Determine the [X, Y] coordinate at the center of the cell enclosing the given text.  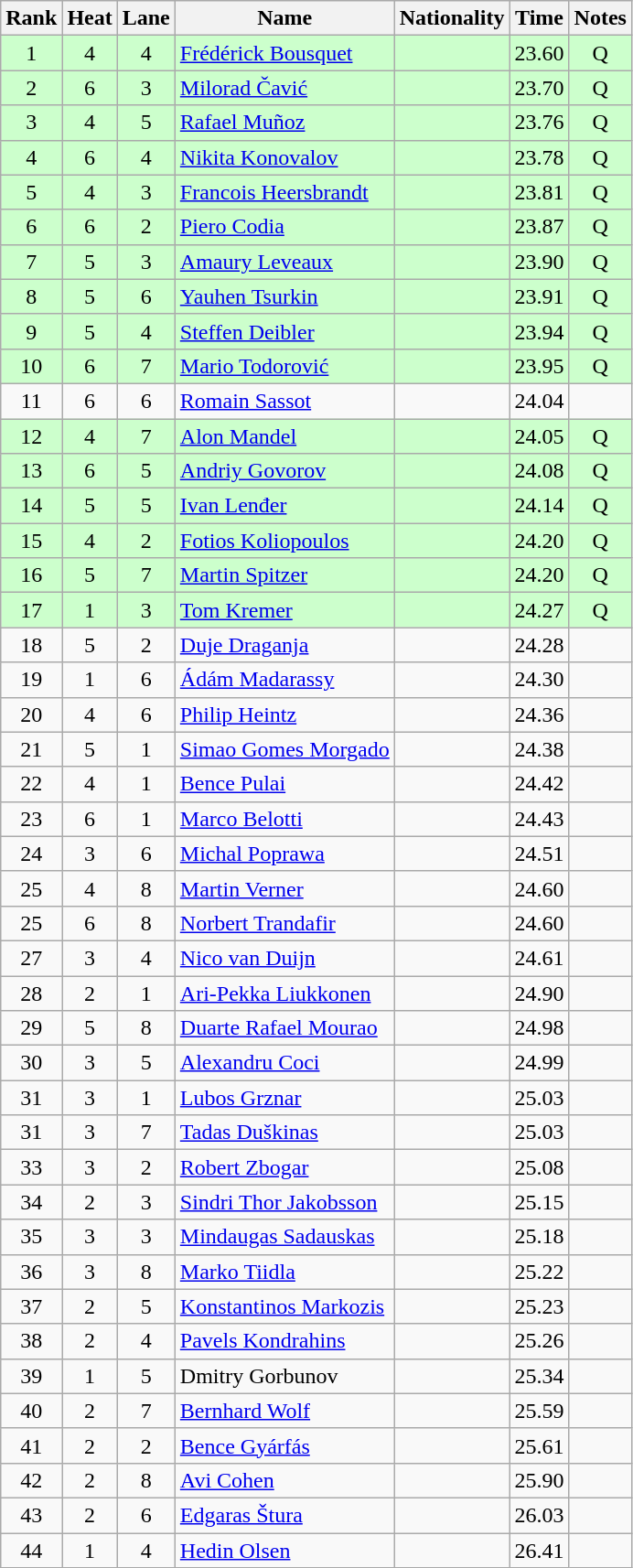
22 [31, 784]
23 [31, 819]
Martin Verner [284, 888]
23.76 [540, 123]
42 [31, 1480]
Francois Heersbrandt [284, 192]
23.94 [540, 331]
Nationality [452, 18]
25.61 [540, 1445]
Philip Heintz [284, 714]
Fotios Koliopoulos [284, 541]
36 [31, 1272]
35 [31, 1237]
Lubos Grznar [284, 1098]
24.51 [540, 854]
24 [31, 854]
23.60 [540, 53]
Notes [600, 18]
44 [31, 1551]
24.98 [540, 1028]
24.38 [540, 749]
Dmitry Gorbunov [284, 1376]
Rank [31, 18]
25.18 [540, 1237]
25.34 [540, 1376]
43 [31, 1515]
15 [31, 541]
Ari-Pekka Liukkonen [284, 993]
24.14 [540, 506]
39 [31, 1376]
19 [31, 680]
Bence Gyárfás [284, 1445]
12 [31, 436]
Milorad Čavić [284, 88]
23.81 [540, 192]
16 [31, 575]
Andriy Govorov [284, 471]
21 [31, 749]
24.42 [540, 784]
Duje Draganja [284, 645]
13 [31, 471]
23.78 [540, 157]
Simao Gomes Morgado [284, 749]
Michal Poprawa [284, 854]
11 [31, 401]
Edgaras Štura [284, 1515]
23.87 [540, 227]
Lane [146, 18]
28 [31, 993]
Marko Tiidla [284, 1272]
24.90 [540, 993]
27 [31, 958]
25.15 [540, 1202]
24.27 [540, 610]
25.08 [540, 1167]
20 [31, 714]
24.36 [540, 714]
24.99 [540, 1063]
24.05 [540, 436]
23.95 [540, 366]
24.30 [540, 680]
Pavels Kondrahins [284, 1341]
17 [31, 610]
Time [540, 18]
Marco Belotti [284, 819]
23.90 [540, 262]
24.04 [540, 401]
26.41 [540, 1551]
40 [31, 1411]
24.61 [540, 958]
24.43 [540, 819]
30 [31, 1063]
Steffen Deibler [284, 331]
Avi Cohen [284, 1480]
24.08 [540, 471]
41 [31, 1445]
Ádám Madarassy [284, 680]
Alexandru Coci [284, 1063]
37 [31, 1306]
25.26 [540, 1341]
34 [31, 1202]
38 [31, 1341]
Frédérick Bousquet [284, 53]
Bernhard Wolf [284, 1411]
Mindaugas Sadauskas [284, 1237]
25.23 [540, 1306]
Sindri Thor Jakobsson [284, 1202]
14 [31, 506]
33 [31, 1167]
24.28 [540, 645]
Konstantinos Markozis [284, 1306]
23.70 [540, 88]
Mario Todorović [284, 366]
Heat [90, 18]
Hedin Olsen [284, 1551]
18 [31, 645]
Piero Codia [284, 227]
Duarte Rafael Mourao [284, 1028]
25.90 [540, 1480]
Alon Mandel [284, 436]
25.22 [540, 1272]
Rafael Muñoz [284, 123]
Yauhen Tsurkin [284, 296]
Ivan Lenđer [284, 506]
Name [284, 18]
Nikita Konovalov [284, 157]
Robert Zbogar [284, 1167]
23.91 [540, 296]
26.03 [540, 1515]
Tom Kremer [284, 610]
Bence Pulai [284, 784]
29 [31, 1028]
10 [31, 366]
Amaury Leveaux [284, 262]
Martin Spitzer [284, 575]
Nico van Duijn [284, 958]
Tadas Duškinas [284, 1133]
9 [31, 331]
Norbert Trandafir [284, 923]
25.59 [540, 1411]
Romain Sassot [284, 401]
